Capture the cell that displays the provided text and extract its [x, y] central coordinate. 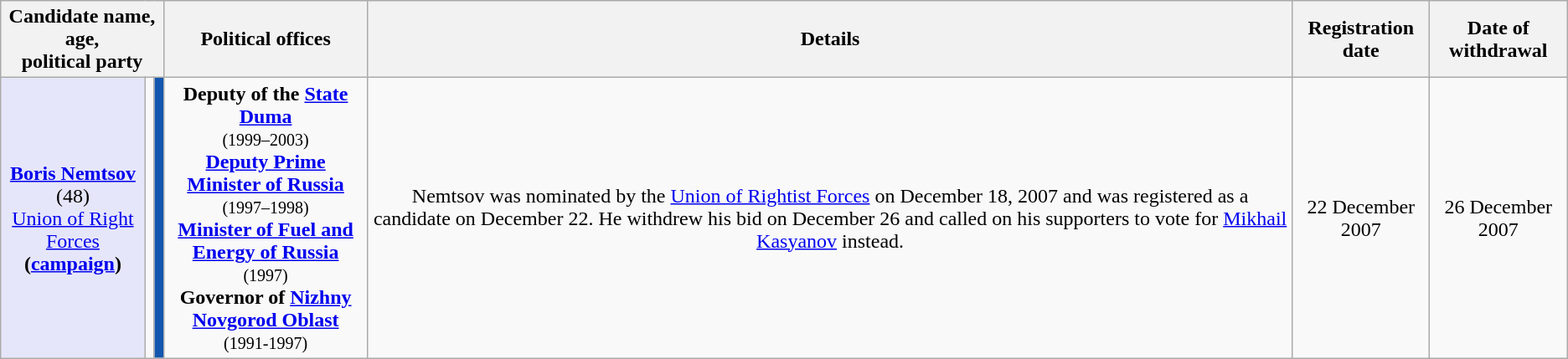
Date of withdrawal [1498, 39]
22 December 2007 [1360, 218]
26 December 2007 [1498, 218]
Boris Nemtsov(48)Union of Right Forces(campaign) [73, 218]
Political offices [266, 39]
Registration date [1360, 39]
Details [830, 39]
Candidate name, age,political party [82, 39]
